Search for the cell housing the specified text and yield its [X, Y] center coordinate. 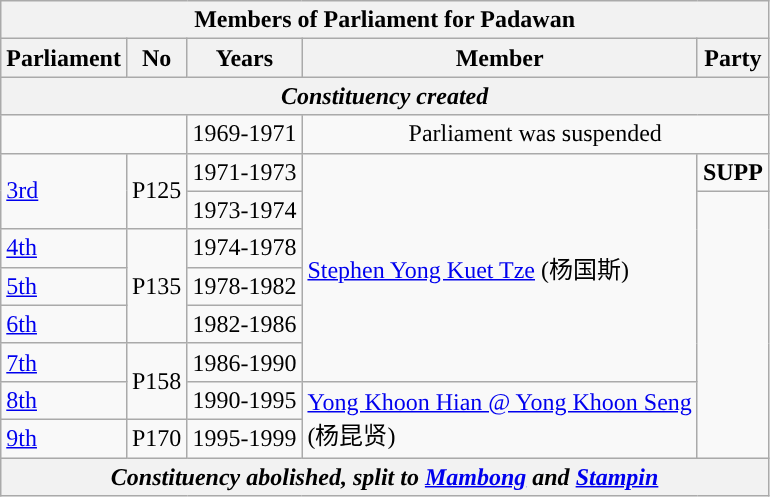
Member [500, 58]
7th [64, 362]
1974-1978 [244, 248]
Years [244, 58]
Parliament [64, 58]
1995-1999 [244, 438]
1971-1973 [244, 172]
Members of Parliament for Padawan [385, 20]
P170 [156, 438]
9th [64, 438]
6th [64, 324]
1986-1990 [244, 362]
4th [64, 248]
1982-1986 [244, 324]
Yong Khoon Hian @ Yong Khoon Seng (杨昆贤) [500, 419]
P135 [156, 286]
Stephen Yong Kuet Tze (杨国斯) [500, 267]
Constituency created [385, 96]
Parliament was suspended [536, 134]
3rd [64, 191]
1973-1974 [244, 210]
1969-1971 [244, 134]
No [156, 58]
Constituency abolished, split to Mambong and Stampin [385, 477]
P158 [156, 381]
1978-1982 [244, 286]
P125 [156, 191]
5th [64, 286]
Party [732, 58]
1990-1995 [244, 400]
8th [64, 400]
SUPP [732, 172]
